Determine the [x, y] coordinate at the center of the cell enclosing the given text.  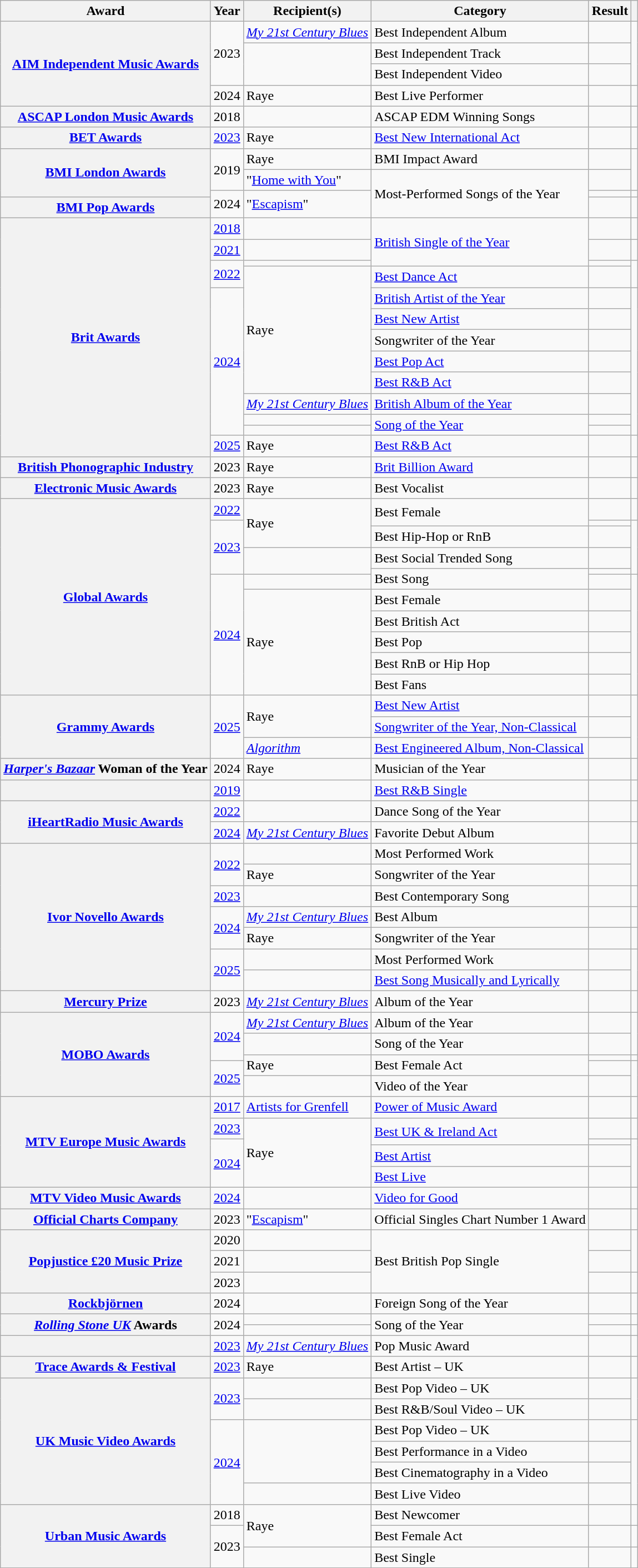
Best Single [480, 1557]
Brit Billion Award [480, 467]
Ivor Novello Awards [106, 917]
Best Cinematography in a Video [480, 1472]
ASCAP EDM Winning Songs [480, 117]
ASCAP London Music Awards [106, 117]
Best New International Act [480, 138]
iHeartRadio Music Awards [106, 822]
Recipient(s) [307, 11]
Brit Awards [106, 337]
Best Album [480, 917]
MTV Europe Music Awards [106, 1142]
BET Awards [106, 138]
Best Artist – UK [480, 1367]
Best Fans [480, 685]
British Phonographic Industry [106, 467]
2017 [227, 1107]
Global Awards [106, 597]
British Album of the Year [480, 404]
Best Engineered Album, Non-Classical [480, 748]
Artists for Grenfell [307, 1107]
Algorithm [307, 748]
Harper's Bazaar Woman of the Year [106, 769]
Rolling Stone UK Awards [106, 1325]
Best UK & Ireland Act [480, 1132]
Popjustice £20 Music Prize [106, 1262]
Best Live Performer [480, 96]
Trace Awards & Festival [106, 1367]
Best Artist [480, 1155]
Category [480, 11]
Video for Good [480, 1198]
AIM Independent Music Awards [106, 64]
Best Live Video [480, 1494]
BMI Impact Award [480, 159]
Best Performance in a Video [480, 1451]
Best Contemporary Song [480, 896]
Best R&B/Soul Video – UK [480, 1409]
Dance Song of the Year [480, 811]
Best RnB or Hip Hop [480, 664]
Best Vocalist [480, 488]
2020 [227, 1240]
Best Independent Album [480, 32]
Video of the Year [480, 1086]
Electronic Music Awards [106, 488]
Best Hip-Hop or RnB [480, 536]
BMI Pop Awards [106, 207]
Best Pop [480, 642]
Songwriter of the Year, Non-Classical [480, 727]
Best Social Trended Song [480, 558]
Best R&B Single [480, 790]
Favorite Debut Album [480, 832]
Year [227, 11]
Rockbjörnen [106, 1304]
Urban Music Awards [106, 1536]
Best Independent Video [480, 74]
Best British Pop Single [480, 1262]
Best Song Musically and Lyrically [480, 981]
Pop Music Award [480, 1346]
British Artist of the Year [480, 298]
Official Charts Company [106, 1219]
Musician of the Year [480, 769]
Award [106, 11]
Result [610, 11]
British Single of the Year [480, 242]
Best Live [480, 1177]
"Home with You" [307, 180]
Foreign Song of the Year [480, 1304]
Best Dance Act [480, 277]
Best British Act [480, 621]
Best Song [480, 579]
Mercury Prize [106, 1002]
MOBO Awards [106, 1054]
Best Pop Act [480, 361]
Power of Music Award [480, 1107]
UK Music Video Awards [106, 1441]
Official Singles Chart Number 1 Award [480, 1219]
Best Newcomer [480, 1515]
MTV Video Music Awards [106, 1198]
Most-Performed Songs of the Year [480, 193]
BMI London Awards [106, 172]
Best Independent Track [480, 53]
Grammy Awards [106, 727]
